Return (X, Y) of the center of cell containing provided text 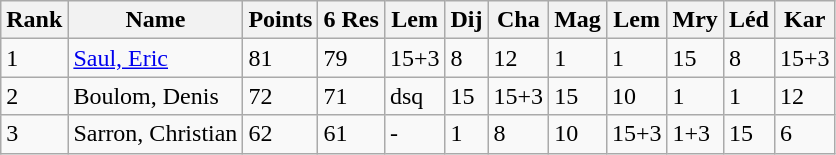
- (414, 134)
Points (280, 20)
Cha (518, 20)
Mag (578, 20)
Dij (466, 20)
72 (280, 96)
Boulom, Denis (156, 96)
6 Res (351, 20)
dsq (414, 96)
Léd (748, 20)
61 (351, 134)
Saul, Eric (156, 58)
3 (34, 134)
71 (351, 96)
6 (804, 134)
Kar (804, 20)
Mry (695, 20)
62 (280, 134)
79 (351, 58)
81 (280, 58)
Name (156, 20)
Sarron, Christian (156, 134)
1+3 (695, 134)
Rank (34, 20)
2 (34, 96)
